Find where the given text appears and provide that cell's center as (x, y) coordinate. 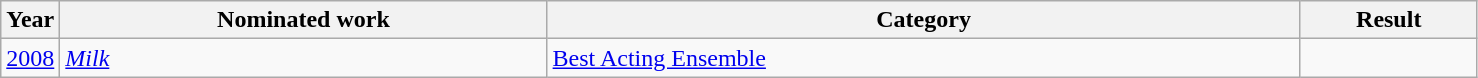
Result (1388, 20)
Category (924, 20)
Best Acting Ensemble (924, 58)
Nominated work (304, 20)
Milk (304, 58)
2008 (30, 58)
Year (30, 20)
